Extract the [x, y] coordinate from the center of the cell holding the provided text.  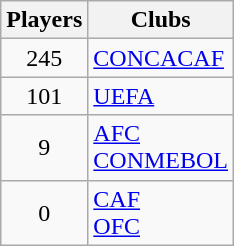
Players [44, 20]
245 [44, 58]
CAFOFC [161, 212]
UEFA [161, 96]
Clubs [161, 20]
CONCACAF [161, 58]
AFCCONMEBOL [161, 148]
0 [44, 212]
101 [44, 96]
9 [44, 148]
